Provide the [x, y] coordinate of the cell's center where the given text is located.  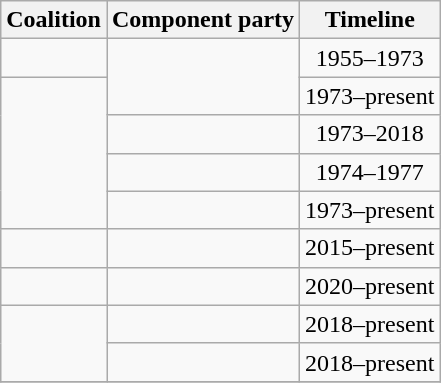
Timeline [370, 20]
Coalition [54, 20]
1974–1977 [370, 172]
Component party [202, 20]
1973–2018 [370, 134]
1955–1973 [370, 58]
2020–present [370, 286]
2015–present [370, 248]
